Determine the (X, Y) coordinate at the center of the cell enclosing the given text.  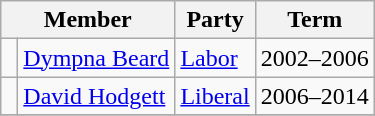
Liberal (215, 96)
Member (88, 20)
David Hodgett (96, 96)
2002–2006 (314, 58)
Term (314, 20)
Dympna Beard (96, 58)
Party (215, 20)
Labor (215, 58)
2006–2014 (314, 96)
